Return (X, Y) of the center of cell containing provided text 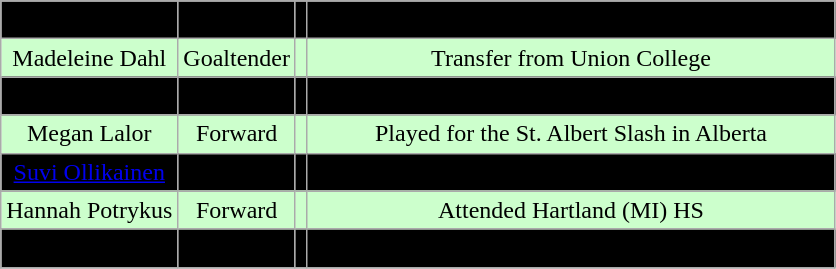
Transfer from Union College (572, 58)
Hannah Potrykus (90, 210)
Played for the St. Albert Slash in Alberta (572, 134)
Sister of NHL Star Sid Crosby (572, 20)
Suvi Ollikainen (90, 172)
Played with Julia Tylke on Chicago Young Americans (572, 96)
Attended Hartland (MI) HS (572, 210)
Taylor Crosby (90, 20)
Megan Lalor (90, 134)
Played with Chicago Young Americans (572, 248)
Member of Finnish National Team (572, 172)
Madeleine Dahl (90, 58)
Ivy Dynek (90, 96)
Julia Tylke (90, 248)
